Return (X, Y) of the center of cell containing provided text 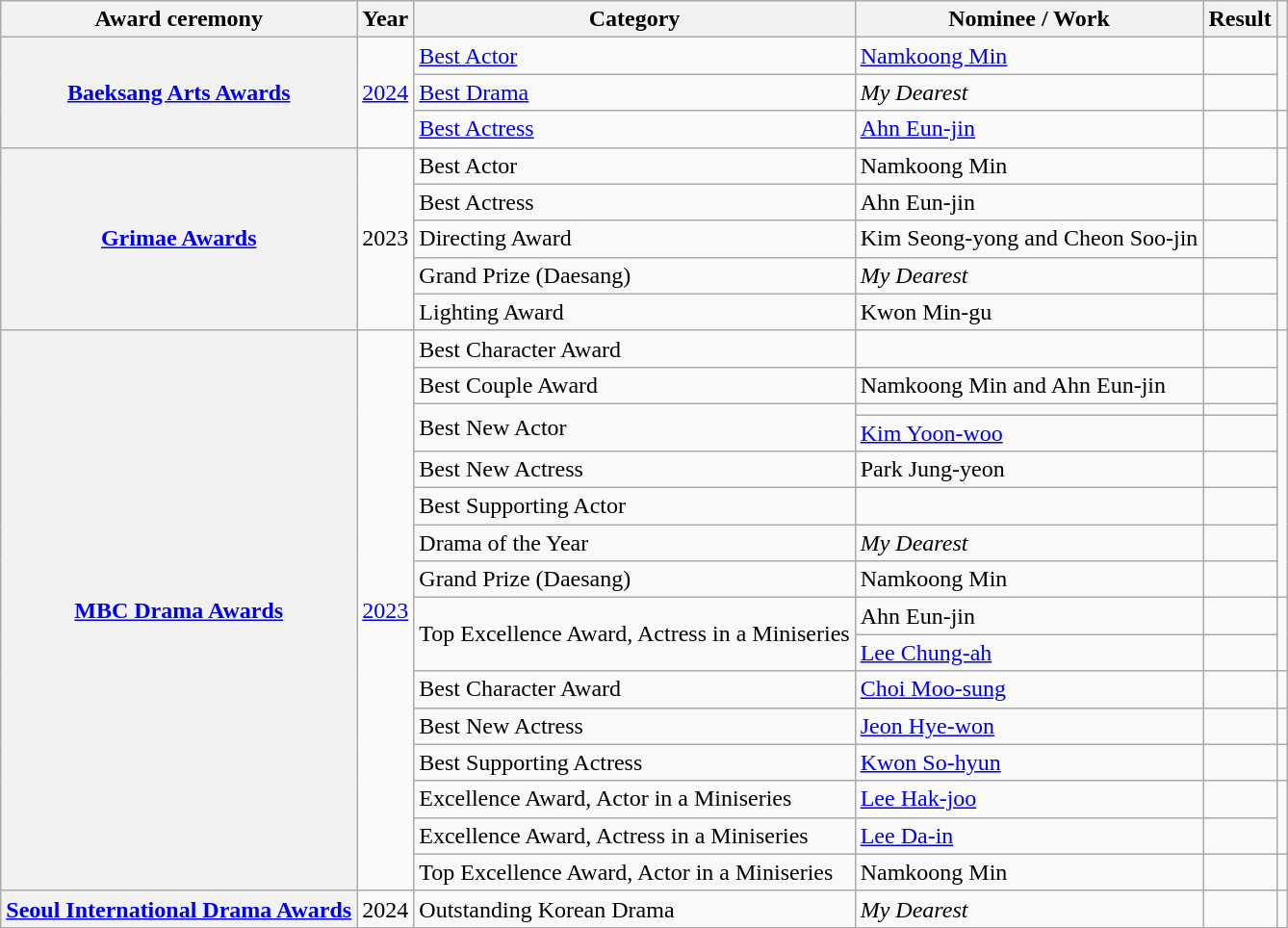
Jeon Hye-won (1029, 726)
Best Supporting Actor (634, 506)
Namkoong Min and Ahn Eun-jin (1029, 385)
MBC Drama Awards (179, 610)
Lee Chung-ah (1029, 653)
Best Drama (634, 92)
Kim Yoon-woo (1029, 432)
Kwon Min-gu (1029, 312)
Drama of the Year (634, 543)
Seoul International Drama Awards (179, 909)
Best Couple Award (634, 385)
Baeksang Arts Awards (179, 92)
Directing Award (634, 239)
Lighting Award (634, 312)
Category (634, 19)
Kwon So-hyun (1029, 762)
Best Supporting Actress (634, 762)
Lee Hak-joo (1029, 799)
Lee Da-in (1029, 836)
Park Jung-yeon (1029, 470)
Best New Actor (634, 427)
Kim Seong-yong and Cheon Soo-jin (1029, 239)
Outstanding Korean Drama (634, 909)
Excellence Award, Actor in a Miniseries (634, 799)
Grimae Awards (179, 239)
Result (1240, 19)
Award ceremony (179, 19)
Top Excellence Award, Actor in a Miniseries (634, 872)
Year (385, 19)
Choi Moo-sung (1029, 689)
Nominee / Work (1029, 19)
Top Excellence Award, Actress in a Miniseries (634, 634)
Excellence Award, Actress in a Miniseries (634, 836)
